Determine the [X, Y] coordinate at the center of the cell enclosing the given text.  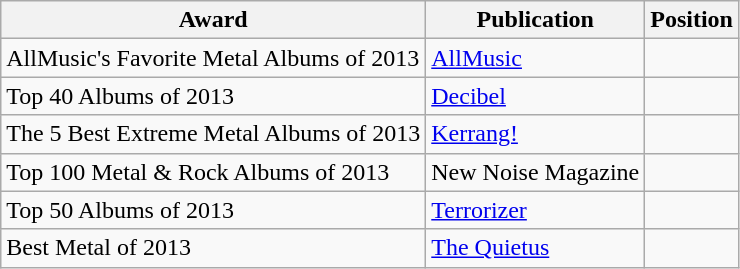
Top 100 Metal & Rock Albums of 2013 [214, 172]
Position [692, 20]
Terrorizer [536, 210]
Top 50 Albums of 2013 [214, 210]
Kerrang! [536, 134]
New Noise Magazine [536, 172]
AllMusic's Favorite Metal Albums of 2013 [214, 58]
Best Metal of 2013 [214, 248]
Award [214, 20]
Top 40 Albums of 2013 [214, 96]
AllMusic [536, 58]
Decibel [536, 96]
The 5 Best Extreme Metal Albums of 2013 [214, 134]
Publication [536, 20]
The Quietus [536, 248]
